For the text-containing cell, return its midpoint in [X, Y] coordinate format. 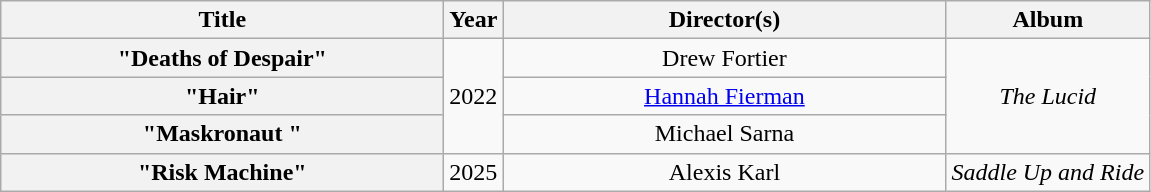
Year [474, 20]
"Risk Machine" [222, 172]
2022 [474, 96]
Title [222, 20]
Hannah Fierman [724, 96]
The Lucid [1048, 96]
Album [1048, 20]
Drew Fortier [724, 58]
Michael Sarna [724, 134]
Alexis Karl [724, 172]
"Hair" [222, 96]
Director(s) [724, 20]
2025 [474, 172]
Saddle Up and Ride [1048, 172]
"Maskronaut " [222, 134]
"Deaths of Despair" [222, 58]
